Scan for the cell matching the given text and deliver its (X, Y) coordinate at center. 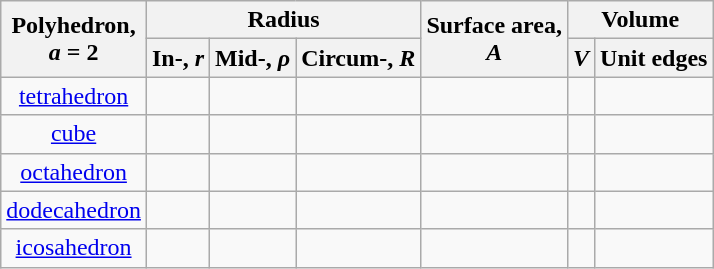
Radius (283, 20)
V (580, 58)
Circum-, R (358, 58)
cube (74, 134)
Unit edges (654, 58)
dodecahedron (74, 210)
Surface area, A (494, 39)
icosahedron (74, 248)
Volume (640, 20)
octahedron (74, 172)
Polyhedron, a = 2 (74, 39)
Mid-, ρ (253, 58)
In-, r (178, 58)
tetrahedron (74, 96)
